Pinpoint the cell where the given text exists, returning its [x, y] midpoint coordinate. 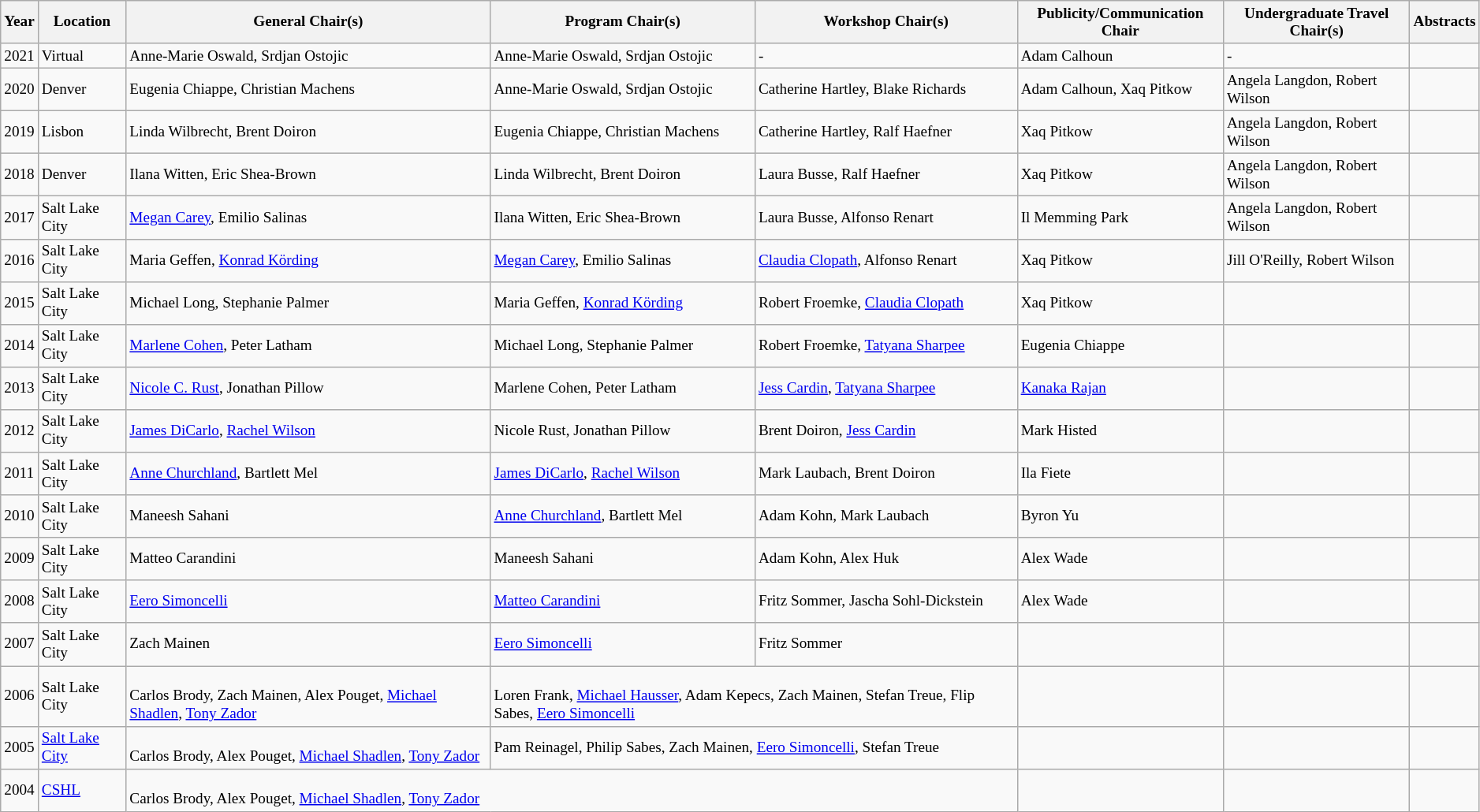
2004 [20, 790]
Eugenia Chiappe [1120, 345]
Il Memming Park [1120, 218]
Claudia Clopath, Alfonso Renart [886, 260]
2017 [20, 218]
Virtual [82, 56]
2007 [20, 644]
Zach Mainen [308, 644]
Fritz Sommer, Jascha Sohl-Dickstein [886, 602]
Undergraduate Travel Chair(s) [1316, 22]
Adam Calhoun, Xaq Pitkow [1120, 89]
Adam Calhoun [1120, 56]
Adam Kohn, Mark Laubach [886, 516]
2011 [20, 474]
Abstracts [1445, 22]
2020 [20, 89]
2013 [20, 388]
2005 [20, 747]
Workshop Chair(s) [886, 22]
Byron Yu [1120, 516]
Catherine Hartley, Blake Richards [886, 89]
2018 [20, 175]
2010 [20, 516]
2016 [20, 260]
2014 [20, 345]
Laura Busse, Ralf Haefner [886, 175]
2021 [20, 56]
Carlos Brody, Zach Mainen, Alex Pouget, Michael Shadlen, Tony Zador [308, 695]
Nicole C. Rust, Jonathan Pillow [308, 388]
General Chair(s) [308, 22]
2008 [20, 602]
2009 [20, 559]
2015 [20, 303]
Adam Kohn, Alex Huk [886, 559]
Year [20, 22]
Program Chair(s) [623, 22]
Jill O'Reilly, Robert Wilson [1316, 260]
2012 [20, 430]
Nicole Rust, Jonathan Pillow [623, 430]
Location [82, 22]
Robert Froemke, Tatyana Sharpee [886, 345]
Mark Histed [1120, 430]
Lisbon [82, 132]
2019 [20, 132]
2006 [20, 695]
Laura Busse, Alfonso Renart [886, 218]
Kanaka Rajan [1120, 388]
Ila Fiete [1120, 474]
Mark Laubach, Brent Doiron [886, 474]
Loren Frank, Michael Hausser, Adam Kepecs, Zach Mainen, Stefan Treue, Flip Sabes, Eero Simoncelli [754, 695]
Catherine Hartley, Ralf Haefner [886, 132]
Robert Froemke, Claudia Clopath [886, 303]
Brent Doiron, Jess Cardin [886, 430]
Publicity/Communication Chair [1120, 22]
Pam Reinagel, Philip Sabes, Zach Mainen, Eero Simoncelli, Stefan Treue [754, 747]
Jess Cardin, Tatyana Sharpee [886, 388]
Fritz Sommer [886, 644]
CSHL [82, 790]
